Identify which cell holds the provided text, then report its [X, Y] central coordinate. 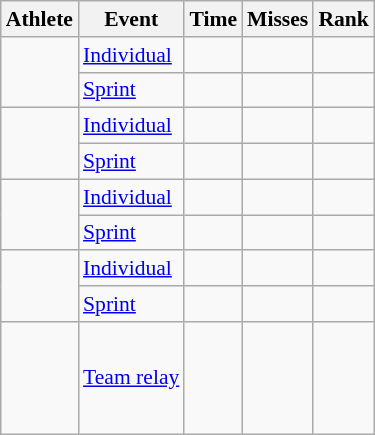
Team relay [131, 378]
Misses [278, 19]
Athlete [40, 19]
Rank [344, 19]
Event [131, 19]
Time [213, 19]
